Return (x, y) of the center of cell containing provided text 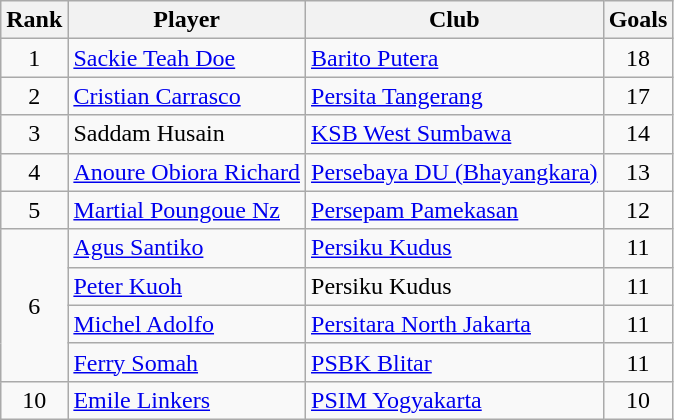
3 (34, 134)
17 (638, 96)
2 (34, 96)
Cristian Carrasco (187, 96)
Barito Putera (455, 58)
14 (638, 134)
Persepam Pamekasan (455, 210)
Rank (34, 20)
Persebaya DU (Bhayangkara) (455, 172)
Agus Santiko (187, 248)
Michel Adolfo (187, 324)
Persita Tangerang (455, 96)
Persitara North Jakarta (455, 324)
Peter Kuoh (187, 286)
Emile Linkers (187, 400)
Ferry Somah (187, 362)
Anoure Obiora Richard (187, 172)
1 (34, 58)
Saddam Husain (187, 134)
PSIM Yogyakarta (455, 400)
5 (34, 210)
13 (638, 172)
12 (638, 210)
Player (187, 20)
Sackie Teah Doe (187, 58)
4 (34, 172)
6 (34, 305)
Club (455, 20)
Goals (638, 20)
KSB West Sumbawa (455, 134)
18 (638, 58)
Martial Poungoue Nz (187, 210)
PSBK Blitar (455, 362)
